From the cell containing the given text, extract its center point as (X, Y) coordinate. 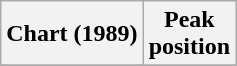
Peakposition (189, 34)
Chart (1989) (72, 34)
